Identify which cell holds the provided text, then report its (X, Y) central coordinate. 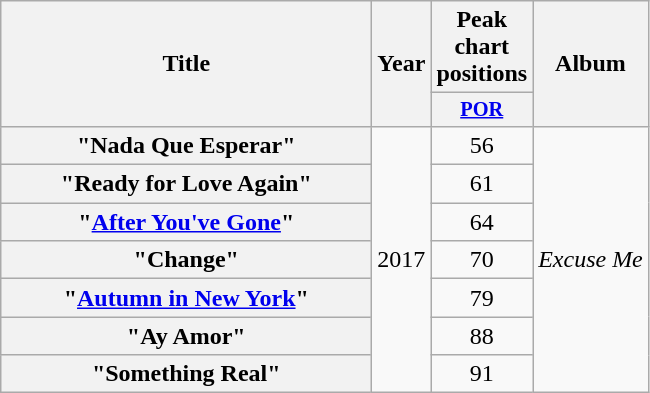
56 (482, 145)
Album (591, 64)
Title (186, 64)
"Change" (186, 260)
79 (482, 298)
"Something Real" (186, 374)
70 (482, 260)
POR (482, 110)
Year (402, 64)
91 (482, 374)
64 (482, 222)
"Autumn in New York" (186, 298)
"Nada Que Esperar" (186, 145)
Excuse Me (591, 259)
2017 (402, 259)
61 (482, 184)
88 (482, 336)
"Ready for Love Again" (186, 184)
Peak chart positions (482, 47)
"After You've Gone" (186, 222)
"Ay Amor" (186, 336)
